For the text-containing cell, return its midpoint in (X, Y) coordinate format. 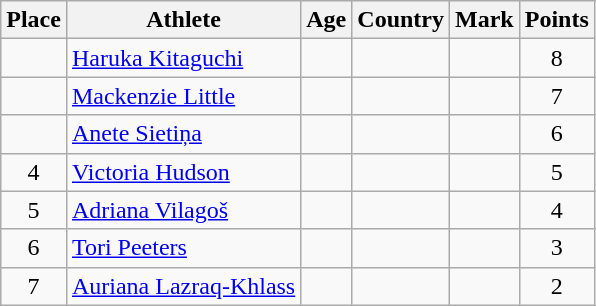
Victoria Hudson (183, 172)
Mark (485, 20)
2 (556, 286)
Tori Peeters (183, 248)
Athlete (183, 20)
Country (401, 20)
Haruka Kitaguchi (183, 58)
Anete Sietiņa (183, 134)
Points (556, 20)
Auriana Lazraq-Khlass (183, 286)
8 (556, 58)
Place (34, 20)
Mackenzie Little (183, 96)
Age (326, 20)
3 (556, 248)
Adriana Vilagoš (183, 210)
